Detect which cell encompasses the target text, then output its (x, y) center coordinate. 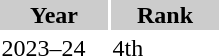
Year (54, 15)
Rank (165, 15)
